Search for the cell housing the specified text and yield its (x, y) center coordinate. 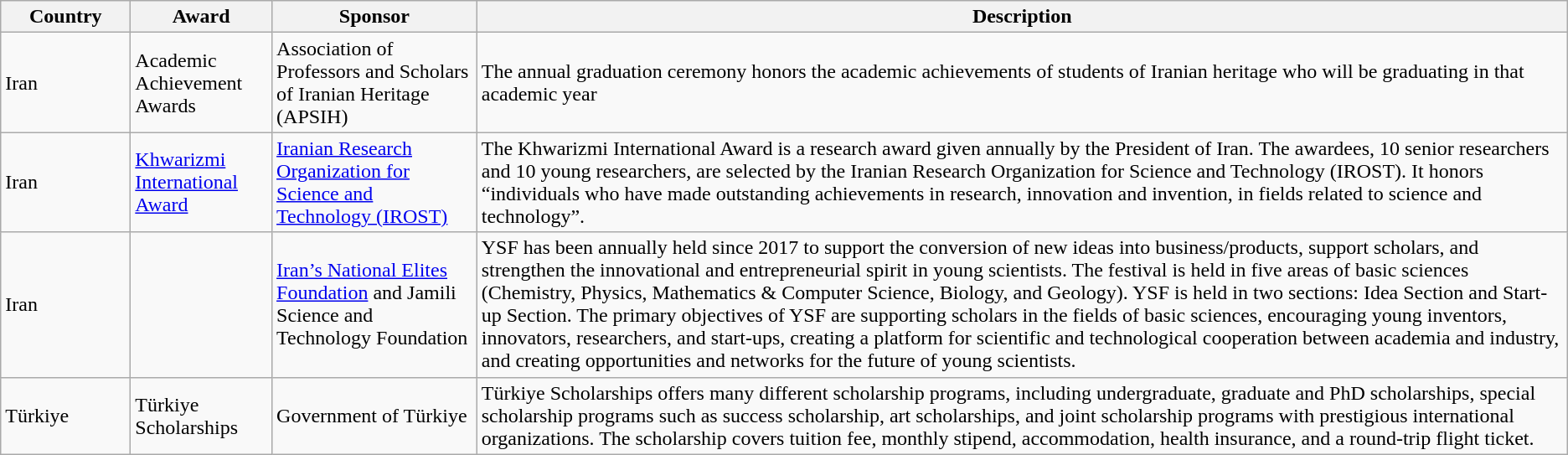
The annual graduation ceremony honors the academic achievements of students of Iranian heritage who will be graduating in that academic year (1022, 82)
Iran’s National Elites Foundation and Jamili Science and Technology Foundation (375, 305)
Association of Professors and Scholars of Iranian Heritage (APSIH) (375, 82)
Award (201, 17)
Türkiye Scholarships (201, 416)
Description (1022, 17)
Iranian Research Organization for Science and Technology (IROST) (375, 183)
Government of Türkiye (375, 416)
Sponsor (375, 17)
Khwarizmi International Award (201, 183)
Country (65, 17)
Türkiye (65, 416)
Academic Achievement Awards (201, 82)
